Return [x, y] of the center of cell containing provided text 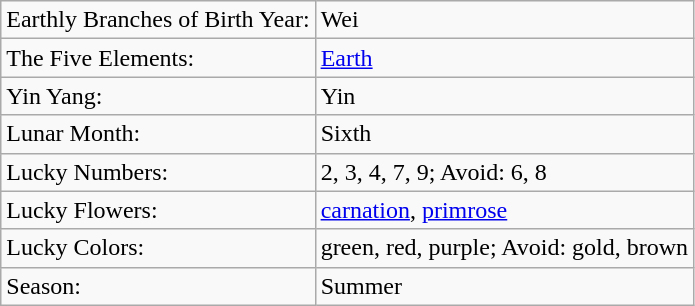
Lucky Numbers: [158, 172]
Season: [158, 286]
Lucky Flowers: [158, 210]
The Five Elements: [158, 58]
Wei [504, 20]
carnation, primrose [504, 210]
Sixth [504, 134]
Yin Yang: [158, 96]
2, 3, 4, 7, 9; Avoid: 6, 8 [504, 172]
Earthly Branches of Birth Year: [158, 20]
Earth [504, 58]
Lucky Colors: [158, 248]
Lunar Month: [158, 134]
green, red, purple; Avoid: gold, brown [504, 248]
Yin [504, 96]
Summer [504, 286]
